Identify which cell holds the provided text, then report its (X, Y) central coordinate. 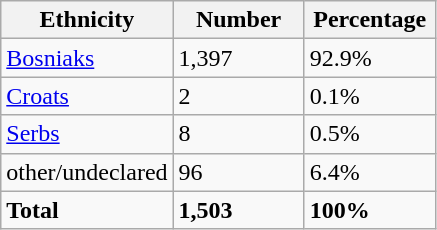
Bosniaks (87, 58)
other/undeclared (87, 172)
1,397 (238, 58)
Serbs (87, 134)
0.5% (370, 134)
Croats (87, 96)
Ethnicity (87, 20)
96 (238, 172)
Total (87, 210)
100% (370, 210)
1,503 (238, 210)
92.9% (370, 58)
0.1% (370, 96)
8 (238, 134)
Percentage (370, 20)
6.4% (370, 172)
Number (238, 20)
2 (238, 96)
